Pinpoint the cell where the given text exists, returning its (X, Y) midpoint coordinate. 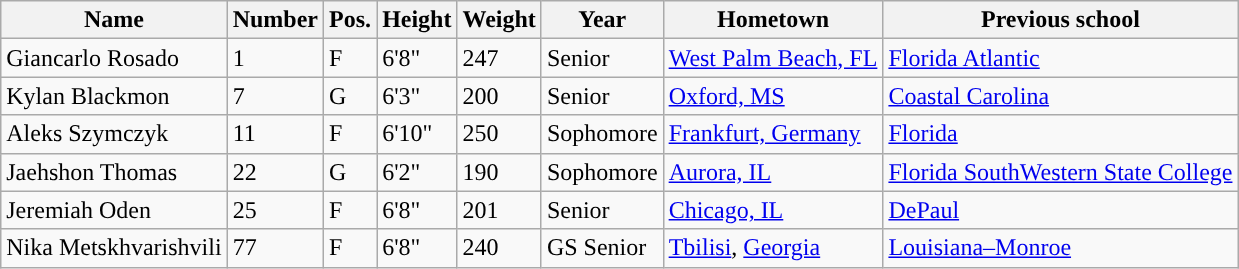
1 (275, 58)
Chicago, IL (773, 210)
Louisiana–Monroe (1060, 248)
Aurora, IL (773, 172)
Jaehshon Thomas (114, 172)
Aleks Szymczyk (114, 134)
25 (275, 210)
Previous school (1060, 20)
200 (499, 96)
Height (417, 20)
West Palm Beach, FL (773, 58)
240 (499, 248)
190 (499, 172)
Florida SouthWestern State College (1060, 172)
Florida Atlantic (1060, 58)
Hometown (773, 20)
GS Senior (602, 248)
11 (275, 134)
6'10" (417, 134)
Name (114, 20)
Florida (1060, 134)
6'3" (417, 96)
7 (275, 96)
Tbilisi, Georgia (773, 248)
201 (499, 210)
Year (602, 20)
247 (499, 58)
Weight (499, 20)
77 (275, 248)
Pos. (350, 20)
DePaul (1060, 210)
6'2" (417, 172)
Frankfurt, Germany (773, 134)
250 (499, 134)
Oxford, MS (773, 96)
Number (275, 20)
Coastal Carolina (1060, 96)
Jeremiah Oden (114, 210)
Giancarlo Rosado (114, 58)
22 (275, 172)
Nika Metskhvarishvili (114, 248)
Kylan Blackmon (114, 96)
